Output the (X, Y) coordinate of the center of the cell containing the given text.  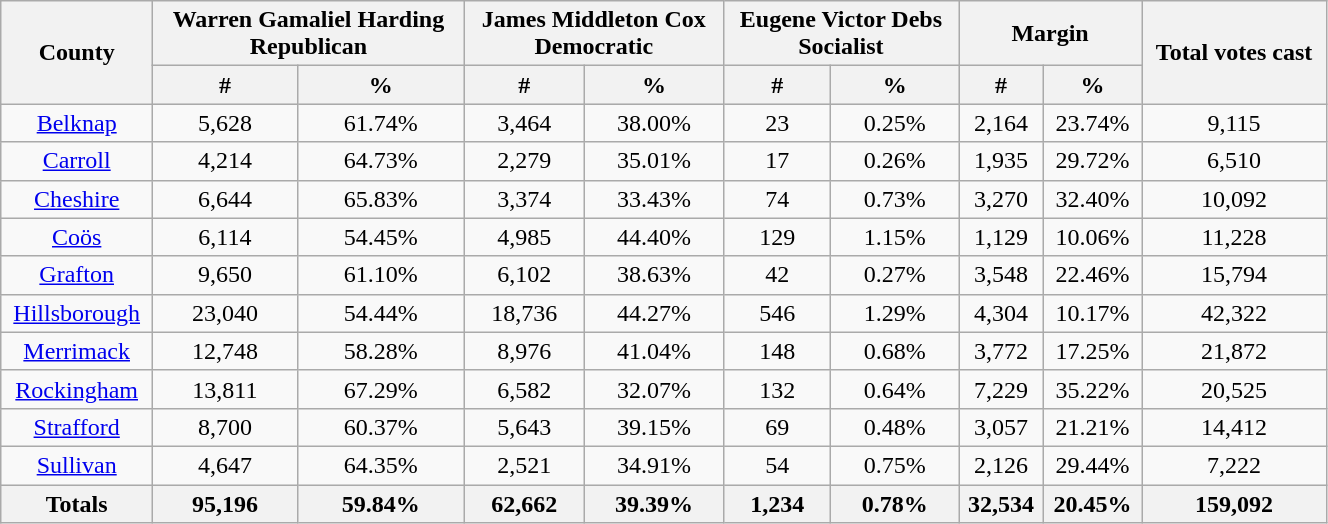
35.22% (1092, 389)
James Middleton CoxDemocratic (594, 34)
Rockingham (77, 389)
95,196 (226, 503)
65.83% (380, 199)
Eugene Victor DebsSocialist (840, 34)
0.73% (895, 199)
3,772 (1000, 351)
0.25% (895, 123)
6,510 (1234, 161)
159,092 (1234, 503)
14,412 (1234, 427)
41.04% (654, 351)
6,582 (524, 389)
42 (777, 275)
Coös (77, 237)
74 (777, 199)
7,222 (1234, 465)
29.72% (1092, 161)
148 (777, 351)
Carroll (77, 161)
2,164 (1000, 123)
61.10% (380, 275)
12,748 (226, 351)
1,234 (777, 503)
3,270 (1000, 199)
54.44% (380, 313)
0.68% (895, 351)
23.74% (1092, 123)
Margin (1050, 34)
0.75% (895, 465)
1,935 (1000, 161)
0.48% (895, 427)
10.06% (1092, 237)
23,040 (226, 313)
39.15% (654, 427)
6,114 (226, 237)
23 (777, 123)
3,548 (1000, 275)
22.46% (1092, 275)
0.26% (895, 161)
32.07% (654, 389)
15,794 (1234, 275)
9,115 (1234, 123)
54.45% (380, 237)
8,700 (226, 427)
Cheshire (77, 199)
67.29% (380, 389)
4,214 (226, 161)
3,464 (524, 123)
32.40% (1092, 199)
17.25% (1092, 351)
4,985 (524, 237)
6,102 (524, 275)
129 (777, 237)
20.45% (1092, 503)
54 (777, 465)
9,650 (226, 275)
42,322 (1234, 313)
20,525 (1234, 389)
38.63% (654, 275)
29.44% (1092, 465)
32,534 (1000, 503)
1.29% (895, 313)
546 (777, 313)
2,126 (1000, 465)
1,129 (1000, 237)
34.91% (654, 465)
61.74% (380, 123)
5,628 (226, 123)
3,057 (1000, 427)
2,279 (524, 161)
39.39% (654, 503)
Total votes cast (1234, 52)
Merrimack (77, 351)
58.28% (380, 351)
0.78% (895, 503)
Belknap (77, 123)
2,521 (524, 465)
0.27% (895, 275)
County (77, 52)
Warren Gamaliel HardingRepublican (309, 34)
60.37% (380, 427)
21.21% (1092, 427)
8,976 (524, 351)
10,092 (1234, 199)
4,647 (226, 465)
38.00% (654, 123)
132 (777, 389)
Totals (77, 503)
Sullivan (77, 465)
3,374 (524, 199)
Grafton (77, 275)
35.01% (654, 161)
1.15% (895, 237)
62,662 (524, 503)
4,304 (1000, 313)
18,736 (524, 313)
21,872 (1234, 351)
10.17% (1092, 313)
5,643 (524, 427)
Strafford (77, 427)
64.35% (380, 465)
0.64% (895, 389)
44.40% (654, 237)
33.43% (654, 199)
59.84% (380, 503)
17 (777, 161)
44.27% (654, 313)
64.73% (380, 161)
11,228 (1234, 237)
Hillsborough (77, 313)
7,229 (1000, 389)
13,811 (226, 389)
69 (777, 427)
6,644 (226, 199)
